Identify which cell holds the provided text, then report its [X, Y] central coordinate. 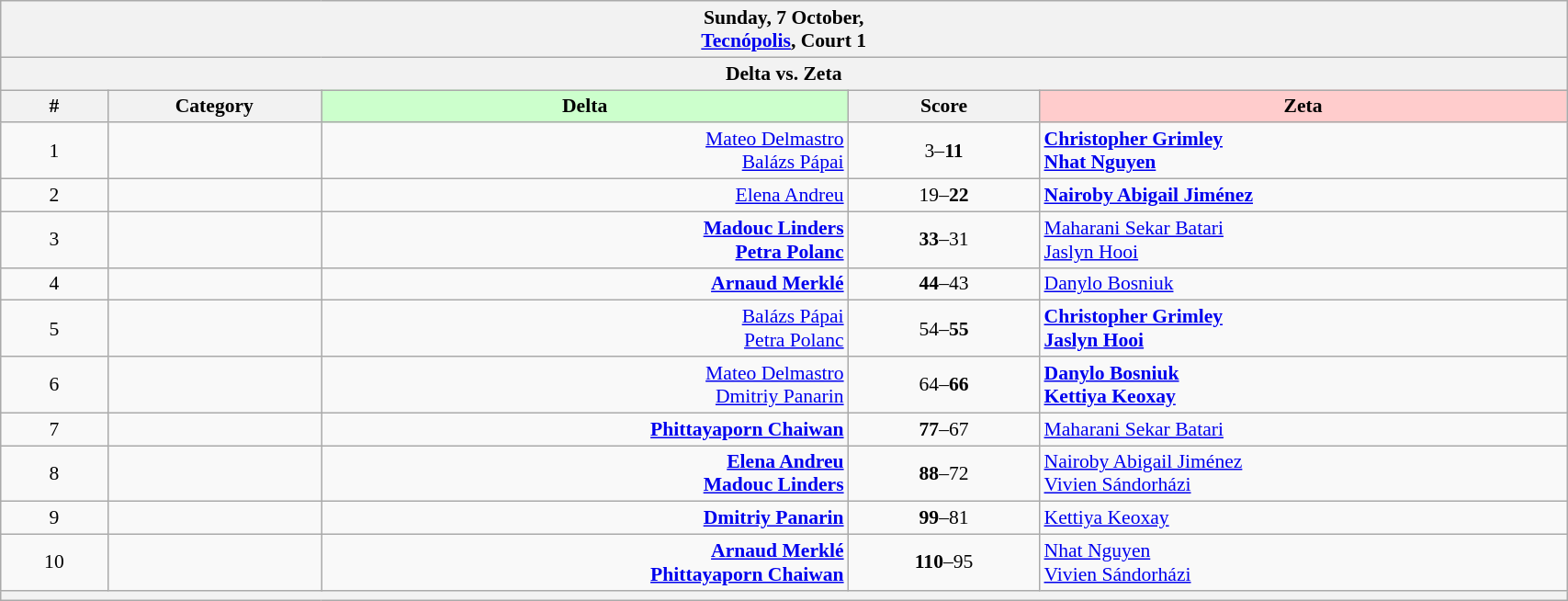
33–31 [944, 239]
Christopher Grimley Jaslyn Hooi [1303, 329]
19–22 [944, 196]
99–81 [944, 518]
Kettiya Keoxay [1303, 518]
Arnaud Merklé Phittayaporn Chaiwan [585, 562]
Balázs Pápai Petra Polanc [585, 329]
Nhat Nguyen Vivien Sándorházi [1303, 562]
Christopher Grimley Nhat Nguyen [1303, 151]
54–55 [944, 329]
Dmitriy Panarin [585, 518]
88–72 [944, 474]
4 [54, 284]
Score [944, 107]
Elena Andreu Madouc Linders [585, 474]
# [54, 107]
2 [54, 196]
77–67 [944, 429]
3–11 [944, 151]
1 [54, 151]
Arnaud Merklé [585, 284]
Danylo Bosniuk [1303, 284]
64–66 [944, 384]
Category [215, 107]
8 [54, 474]
Sunday, 7 October, Tecnópolis, Court 1 [784, 29]
3 [54, 239]
Elena Andreu [585, 196]
Maharani Sekar Batari [1303, 429]
7 [54, 429]
6 [54, 384]
10 [54, 562]
5 [54, 329]
Nairoby Abigail Jiménez [1303, 196]
Danylo Bosniuk Kettiya Keoxay [1303, 384]
Mateo Delmastro Balázs Pápai [585, 151]
9 [54, 518]
Nairoby Abigail Jiménez Vivien Sándorházi [1303, 474]
Delta vs. Zeta [784, 74]
Phittayaporn Chaiwan [585, 429]
Zeta [1303, 107]
Maharani Sekar Batari Jaslyn Hooi [1303, 239]
110–95 [944, 562]
Delta [585, 107]
Mateo Delmastro Dmitriy Panarin [585, 384]
Madouc Linders Petra Polanc [585, 239]
44–43 [944, 284]
